Return the [x, y] coordinate for the center point of the cell that contains the specified text.  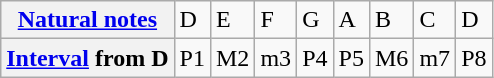
m3 [276, 58]
F [276, 20]
M2 [232, 58]
G [315, 20]
m7 [435, 58]
M6 [391, 58]
P4 [315, 58]
Interval from D [88, 58]
P8 [474, 58]
P1 [192, 58]
C [435, 20]
A [351, 20]
P5 [351, 58]
E [232, 20]
Natural notes [88, 20]
B [391, 20]
